Return the [x, y] coordinate for the center point of the cell that contains the specified text.  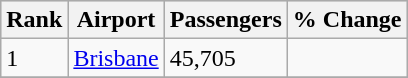
Airport [116, 20]
1 [34, 58]
45,705 [226, 58]
Passengers [226, 20]
Brisbane [116, 58]
% Change [347, 20]
Rank [34, 20]
